Output the (X, Y) coordinate of the center of the cell containing the given text.  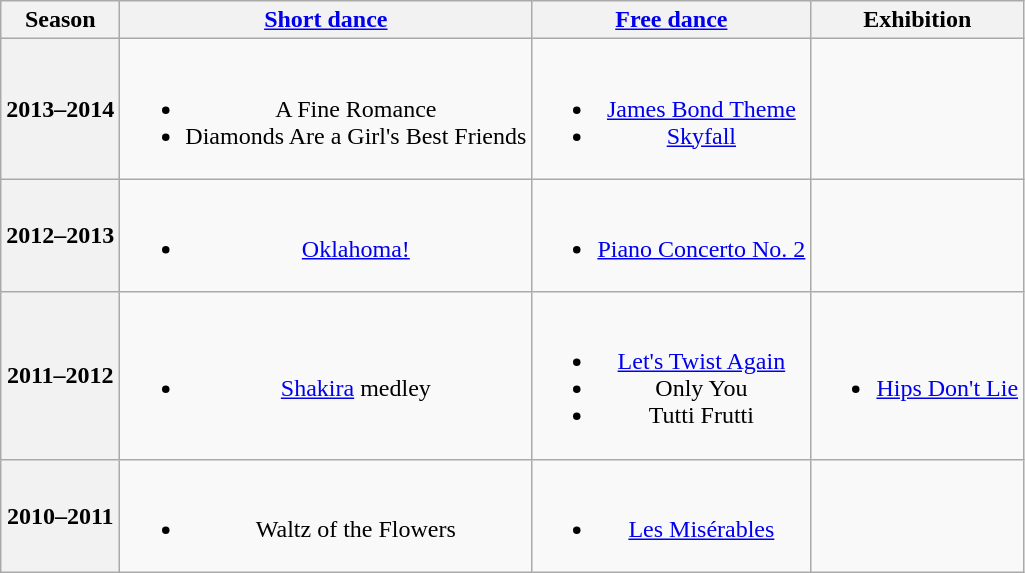
2010–2011 (60, 516)
Piano Concerto No. 2 (672, 236)
Exhibition (918, 20)
Short dance (326, 20)
Oklahoma! (326, 236)
Shakira medley (326, 376)
Waltz of the Flowers (326, 516)
2012–2013 (60, 236)
A Fine Romance Diamonds Are a Girl's Best Friends (326, 109)
2013–2014 (60, 109)
Let's Twist Again Only You Tutti Frutti (672, 376)
Season (60, 20)
Free dance (672, 20)
James Bond ThemeSkyfall (672, 109)
Hips Don't Lie (918, 376)
Les Misérables (672, 516)
2011–2012 (60, 376)
